Return the (x, y) coordinate for the center point of the cell that contains the specified text.  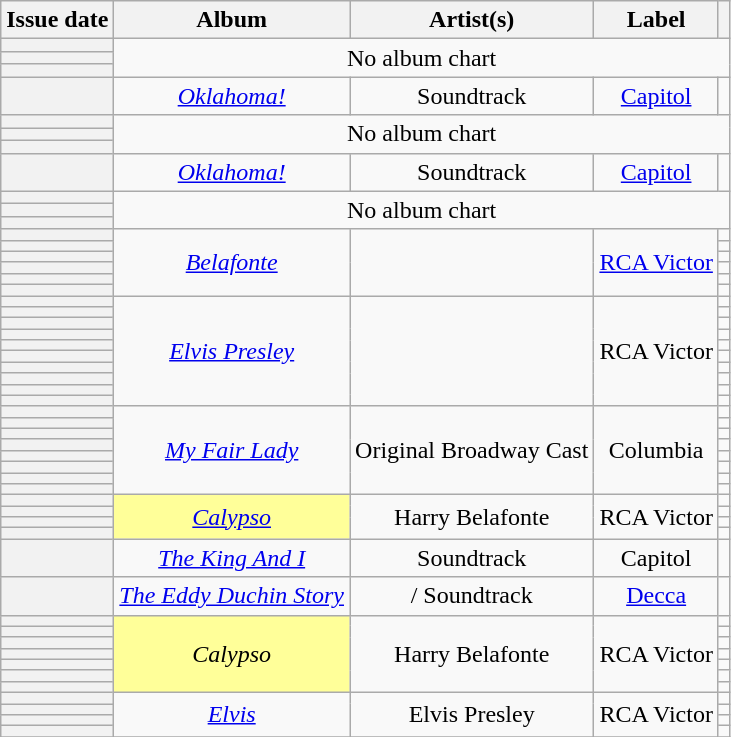
Original Broadway Cast (472, 450)
Album (232, 20)
Decca (656, 596)
Columbia (656, 450)
The Eddy Duchin Story (232, 596)
Label (656, 20)
Belafonte (232, 262)
The King And I (232, 558)
Artist(s) (472, 20)
Elvis (232, 714)
My Fair Lady (232, 450)
Issue date (58, 20)
/ Soundtrack (472, 596)
